Identify which cell holds the provided text, then report its (X, Y) central coordinate. 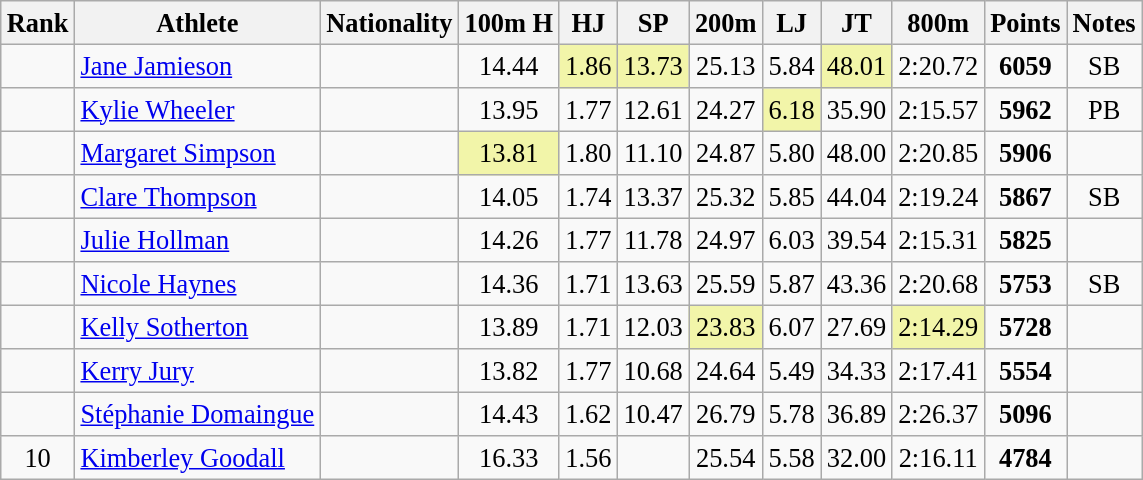
24.87 (726, 153)
5.58 (791, 458)
4784 (1025, 458)
1.62 (588, 414)
5.84 (791, 66)
13.81 (508, 153)
13.89 (508, 327)
14.43 (508, 414)
43.36 (856, 284)
Athlete (197, 22)
2:20.85 (938, 153)
25.13 (726, 66)
35.90 (856, 109)
24.97 (726, 240)
Nationality (389, 22)
14.26 (508, 240)
12.61 (652, 109)
Clare Thompson (197, 197)
2:15.31 (938, 240)
6.03 (791, 240)
32.00 (856, 458)
5.78 (791, 414)
12.03 (652, 327)
1.80 (588, 153)
Kimberley Goodall (197, 458)
5.80 (791, 153)
11.10 (652, 153)
Points (1025, 22)
1.56 (588, 458)
HJ (588, 22)
13.37 (652, 197)
PB (1104, 109)
1.86 (588, 66)
Margaret Simpson (197, 153)
Notes (1104, 22)
Kylie Wheeler (197, 109)
100m H (508, 22)
23.83 (726, 327)
13.73 (652, 66)
6.18 (791, 109)
25.59 (726, 284)
48.01 (856, 66)
34.33 (856, 371)
Jane Jamieson (197, 66)
2:20.72 (938, 66)
48.00 (856, 153)
14.36 (508, 284)
24.27 (726, 109)
10 (38, 458)
Nicole Haynes (197, 284)
JT (856, 22)
5554 (1025, 371)
5096 (1025, 414)
2:14.29 (938, 327)
6059 (1025, 66)
11.78 (652, 240)
5.85 (791, 197)
5753 (1025, 284)
10.47 (652, 414)
Julie Hollman (197, 240)
25.32 (726, 197)
2:20.68 (938, 284)
27.69 (856, 327)
5728 (1025, 327)
14.44 (508, 66)
6.07 (791, 327)
16.33 (508, 458)
Kelly Sotherton (197, 327)
2:19.24 (938, 197)
44.04 (856, 197)
2:26.37 (938, 414)
26.79 (726, 414)
24.64 (726, 371)
36.89 (856, 414)
Kerry Jury (197, 371)
5906 (1025, 153)
800m (938, 22)
5867 (1025, 197)
Stéphanie Domaingue (197, 414)
10.68 (652, 371)
Rank (38, 22)
39.54 (856, 240)
13.95 (508, 109)
13.82 (508, 371)
200m (726, 22)
1.74 (588, 197)
14.05 (508, 197)
5962 (1025, 109)
13.63 (652, 284)
5.87 (791, 284)
5825 (1025, 240)
25.54 (726, 458)
SP (652, 22)
2:17.41 (938, 371)
2:16.11 (938, 458)
5.49 (791, 371)
LJ (791, 22)
2:15.57 (938, 109)
